Extract the (x, y) coordinate from the center of the cell holding the provided text.  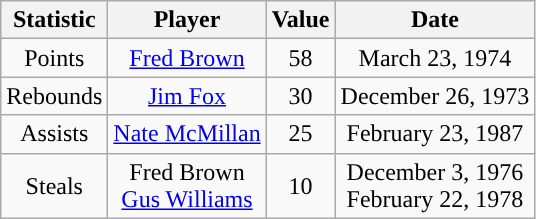
Date (435, 20)
Points (54, 58)
December 26, 1973 (435, 96)
10 (300, 186)
February 23, 1987 (435, 134)
Fred Brown (187, 58)
58 (300, 58)
Statistic (54, 20)
Nate McMillan (187, 134)
Rebounds (54, 96)
Jim Fox (187, 96)
Steals (54, 186)
March 23, 1974 (435, 58)
Assists (54, 134)
Value (300, 20)
Fred BrownGus Williams (187, 186)
30 (300, 96)
Player (187, 20)
25 (300, 134)
December 3, 1976February 22, 1978 (435, 186)
